Return [x, y] of the center of cell containing provided text 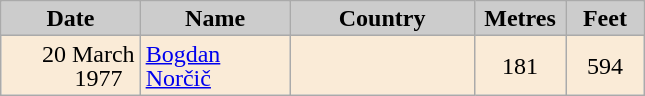
Date [70, 18]
594 [605, 66]
Bogdan Norčič [215, 66]
Feet [605, 18]
181 [520, 66]
20 March 1977 [70, 66]
Country [382, 18]
Name [215, 18]
Metres [520, 18]
